Find where the given text appears and provide that cell's center as [X, Y] coordinate. 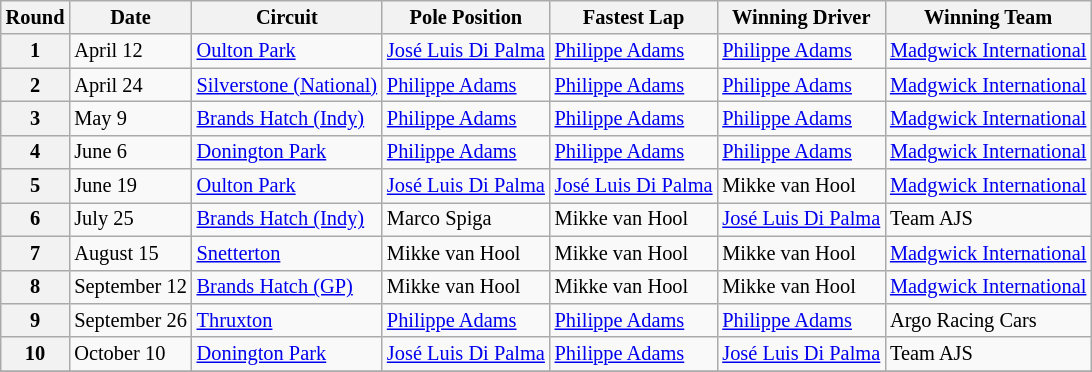
April 12 [130, 51]
1 [36, 51]
Fastest Lap [634, 17]
5 [36, 186]
2 [36, 85]
Argo Racing Cars [988, 320]
7 [36, 253]
June 19 [130, 186]
June 6 [130, 152]
Silverstone (National) [287, 85]
Circuit [287, 17]
9 [36, 320]
4 [36, 152]
Round [36, 17]
10 [36, 354]
July 25 [130, 219]
Winning Team [988, 17]
April 24 [130, 85]
3 [36, 118]
Brands Hatch (GP) [287, 287]
May 9 [130, 118]
September 12 [130, 287]
Winning Driver [801, 17]
6 [36, 219]
September 26 [130, 320]
October 10 [130, 354]
August 15 [130, 253]
Pole Position [466, 17]
8 [36, 287]
Marco Spiga [466, 219]
Date [130, 17]
Snetterton [287, 253]
Thruxton [287, 320]
